Pinpoint the cell where the given text exists, returning its (X, Y) midpoint coordinate. 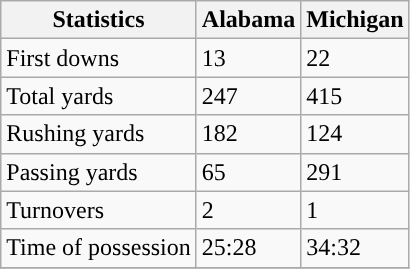
415 (355, 96)
22 (355, 58)
Alabama (248, 20)
1 (355, 210)
2 (248, 210)
Statistics (99, 20)
182 (248, 134)
Turnovers (99, 210)
25:28 (248, 248)
Michigan (355, 20)
Passing yards (99, 172)
Time of possession (99, 248)
First downs (99, 58)
65 (248, 172)
124 (355, 134)
13 (248, 58)
Rushing yards (99, 134)
Total yards (99, 96)
34:32 (355, 248)
291 (355, 172)
247 (248, 96)
